Capture the cell that displays the provided text and extract its [X, Y] central coordinate. 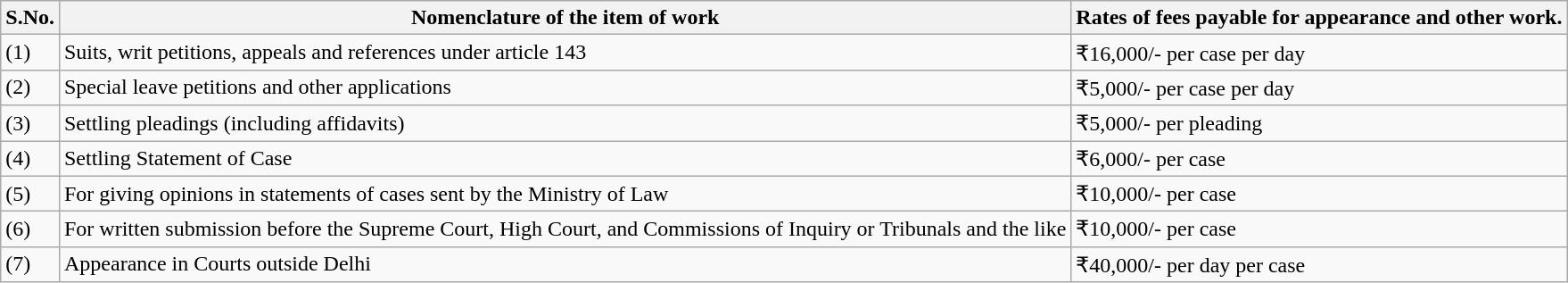
For giving opinions in statements of cases sent by the Ministry of Law [565, 194]
(2) [30, 87]
Settling Statement of Case [565, 159]
(1) [30, 53]
₹40,000/- per day per case [1319, 264]
(7) [30, 264]
Special leave petitions and other applications [565, 87]
For written submission before the Supreme Court, High Court, and Commissions of Inquiry or Tribunals and the like [565, 229]
(3) [30, 123]
(6) [30, 229]
Suits, writ petitions, appeals and references under article 143 [565, 53]
₹6,000/- per case [1319, 159]
Nomenclature of the item of work [565, 18]
₹5,000/- per pleading [1319, 123]
₹5,000/- per case per day [1319, 87]
Settling pleadings (including affidavits) [565, 123]
Rates of fees payable for appearance and other work. [1319, 18]
Appearance in Courts outside Delhi [565, 264]
₹16,000/- per case per day [1319, 53]
S.No. [30, 18]
(5) [30, 194]
(4) [30, 159]
